Pinpoint the cell where the given text exists, returning its [x, y] midpoint coordinate. 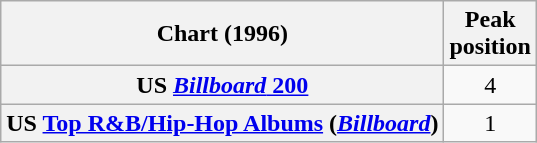
1 [490, 123]
Chart (1996) [222, 34]
Peakposition [490, 34]
US Billboard 200 [222, 85]
US Top R&B/Hip-Hop Albums (Billboard) [222, 123]
4 [490, 85]
